Return [X, Y] of the center of cell containing provided text 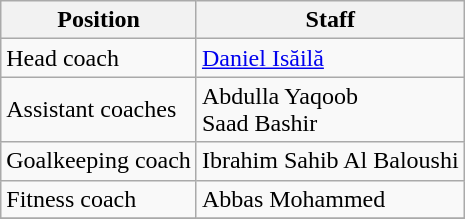
Fitness coach [99, 199]
Abdulla Yaqoob Saad Bashir [330, 110]
Goalkeeping coach [99, 161]
Head coach [99, 58]
Abbas Mohammed [330, 199]
Position [99, 20]
Ibrahim Sahib Al Baloushi [330, 161]
Assistant coaches [99, 110]
Staff [330, 20]
Daniel Isăilă [330, 58]
